Return [x, y] of the center of cell containing provided text 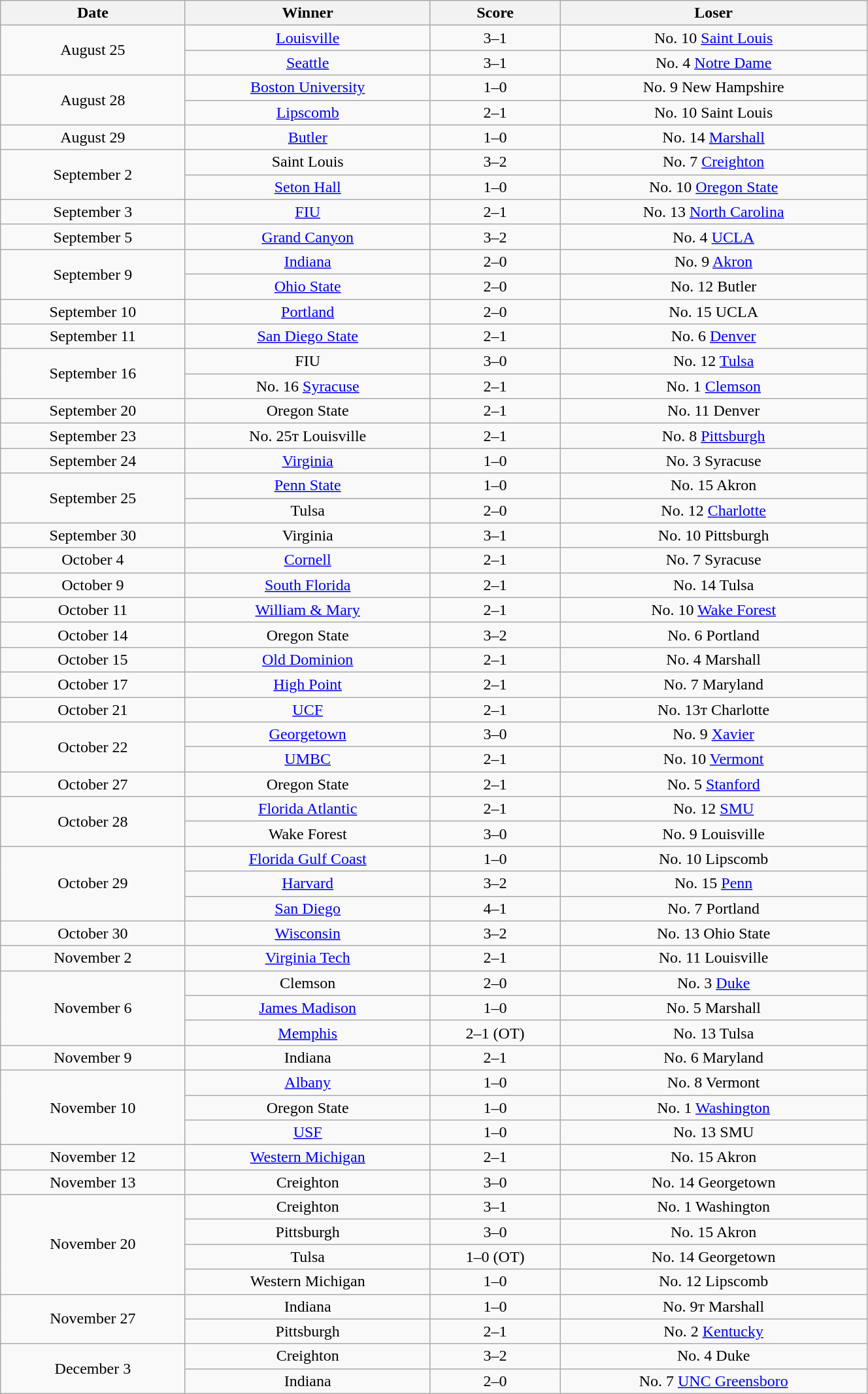
Old Dominion [307, 659]
October 14 [93, 635]
James Madison [307, 1008]
No. 12 Charlotte [714, 510]
No. 5 Marshall [714, 1008]
No. 7 Maryland [714, 684]
No. 4 Notre Dame [714, 63]
Loser [714, 13]
September 9 [93, 274]
Albany [307, 1082]
November 27 [93, 1319]
USF [307, 1133]
October 27 [93, 784]
1–0 (OT) [495, 1257]
No. 9 Akron [714, 261]
No. 12 Lipscomb [714, 1282]
September 30 [93, 535]
No. 12 Tulsa [714, 361]
No. 13 SMU [714, 1133]
No. 14 Marshall [714, 137]
No. 9 Louisville [714, 834]
No. 5 Stanford [714, 784]
November 13 [93, 1182]
November 10 [93, 1107]
October 15 [93, 659]
October 11 [93, 610]
November 6 [93, 1008]
William & Mary [307, 610]
October 9 [93, 585]
Seattle [307, 63]
Cornell [307, 560]
Louisville [307, 38]
September 25 [93, 498]
No. 25т Louisville [307, 436]
No. 7 Creighton [714, 162]
November 9 [93, 1057]
September 24 [93, 461]
Florida Atlantic [307, 809]
September 10 [93, 312]
No. 4 Duke [714, 1356]
No. 10 Lipscomb [714, 859]
Florida Gulf Coast [307, 859]
No. 14 Tulsa [714, 585]
October 28 [93, 821]
No. 7 UNC Greensboro [714, 1381]
November 12 [93, 1157]
September 20 [93, 411]
No. 7 Syracuse [714, 560]
Wake Forest [307, 834]
September 5 [93, 237]
Memphis [307, 1033]
Ohio State [307, 286]
High Point [307, 684]
No. 13 Tulsa [714, 1033]
UMBC [307, 759]
No. 16 Syracuse [307, 386]
Seton Hall [307, 187]
Virginia Tech [307, 958]
No. 13 North Carolina [714, 212]
No. 8 Pittsburgh [714, 436]
September 2 [93, 174]
No. 9 Xavier [714, 735]
San Diego [307, 908]
Lipscomb [307, 112]
4–1 [495, 908]
No. 11 Denver [714, 411]
October 17 [93, 684]
August 28 [93, 100]
No. 6 Denver [714, 337]
Butler [307, 137]
No. 11 Louisville [714, 958]
Boston University [307, 88]
No. 3 Duke [714, 983]
August 29 [93, 137]
Clemson [307, 983]
September 3 [93, 212]
No. 6 Portland [714, 635]
No. 12 Butler [714, 286]
No. 7 Portland [714, 908]
September 23 [93, 436]
No. 4 Marshall [714, 659]
No. 2 Kentucky [714, 1331]
No. 10 Pittsburgh [714, 535]
No. 10 Wake Forest [714, 610]
No. 1 Clemson [714, 386]
Grand Canyon [307, 237]
No. 4 UCLA [714, 237]
No. 13т Charlotte [714, 709]
Penn State [307, 486]
Saint Louis [307, 162]
Winner [307, 13]
September 16 [93, 374]
October 21 [93, 709]
August 25 [93, 50]
October 29 [93, 884]
No. 15 Penn [714, 884]
No. 15 UCLA [714, 312]
No. 9 New Hampshire [714, 88]
November 20 [93, 1244]
No. 8 Vermont [714, 1082]
October 30 [93, 933]
San Diego State [307, 337]
Portland [307, 312]
No. 6 Maryland [714, 1057]
September 11 [93, 337]
Date [93, 13]
No. 12 SMU [714, 809]
October 22 [93, 747]
No. 13 Ohio State [714, 933]
October 4 [93, 560]
No. 9т Marshall [714, 1306]
Score [495, 13]
2–1 (OT) [495, 1033]
No. 3 Syracuse [714, 461]
Wisconsin [307, 933]
No. 10 Vermont [714, 759]
South Florida [307, 585]
December 3 [93, 1369]
Georgetown [307, 735]
No. 10 Oregon State [714, 187]
Harvard [307, 884]
UCF [307, 709]
November 2 [93, 958]
